Provide the [x, y] coordinate of the cell's center where the given text is located.  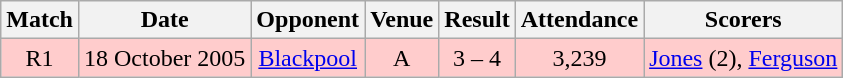
A [402, 58]
3 – 4 [477, 58]
R1 [40, 58]
Result [477, 20]
Date [164, 20]
Jones (2), Ferguson [744, 58]
Scorers [744, 20]
Attendance [579, 20]
Venue [402, 20]
Blackpool [308, 58]
3,239 [579, 58]
Opponent [308, 20]
18 October 2005 [164, 58]
Match [40, 20]
